From the cell containing the given text, extract its center point as [x, y] coordinate. 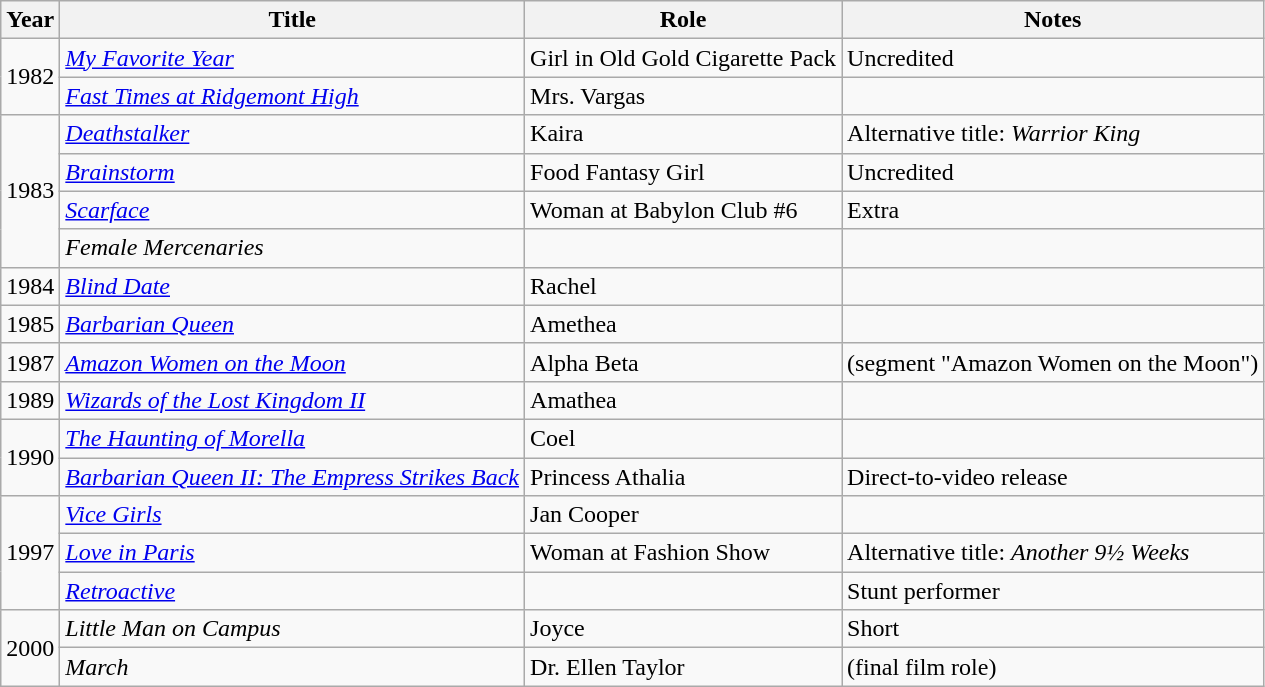
1982 [30, 77]
1989 [30, 400]
Love in Paris [292, 553]
Alternative title: Another 9½ Weeks [1053, 553]
Notes [1053, 20]
Girl in Old Gold Cigarette Pack [684, 58]
2000 [30, 648]
The Haunting of Morella [292, 438]
Princess Athalia [684, 477]
Woman at Babylon Club #6 [684, 210]
Fast Times at Ridgemont High [292, 96]
Barbarian Queen [292, 324]
Little Man on Campus [292, 629]
Short [1053, 629]
Food Fantasy Girl [684, 172]
Woman at Fashion Show [684, 553]
Barbarian Queen II: The Empress Strikes Back [292, 477]
Direct-to-video release [1053, 477]
1984 [30, 286]
Joyce [684, 629]
1997 [30, 553]
Scarface [292, 210]
Retroactive [292, 591]
March [292, 667]
Vice Girls [292, 515]
Jan Cooper [684, 515]
Year [30, 20]
My Favorite Year [292, 58]
Amethea [684, 324]
1983 [30, 191]
Blind Date [292, 286]
Coel [684, 438]
Mrs. Vargas [684, 96]
Deathstalker [292, 134]
Wizards of the Lost Kingdom II [292, 400]
(final film role) [1053, 667]
Female Mercenaries [292, 248]
Amathea [684, 400]
Kaira [684, 134]
Brainstorm [292, 172]
Role [684, 20]
Title [292, 20]
Amazon Women on the Moon [292, 362]
Stunt performer [1053, 591]
Extra [1053, 210]
Alternative title: Warrior King [1053, 134]
Rachel [684, 286]
(segment "Amazon Women on the Moon") [1053, 362]
Dr. Ellen Taylor [684, 667]
1990 [30, 457]
1987 [30, 362]
Alpha Beta [684, 362]
1985 [30, 324]
